Pinpoint the cell where the given text exists, returning its [x, y] midpoint coordinate. 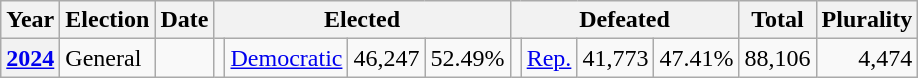
Election [108, 20]
General [108, 58]
Elected [362, 20]
Plurality [867, 20]
4,474 [867, 58]
46,247 [386, 58]
41,773 [616, 58]
52.49% [468, 58]
Year [30, 20]
88,106 [778, 58]
Defeated [624, 20]
Rep. [549, 58]
Total [778, 20]
Democratic [286, 58]
Date [184, 20]
2024 [30, 58]
47.41% [696, 58]
